Return [X, Y] of the center of cell containing provided text 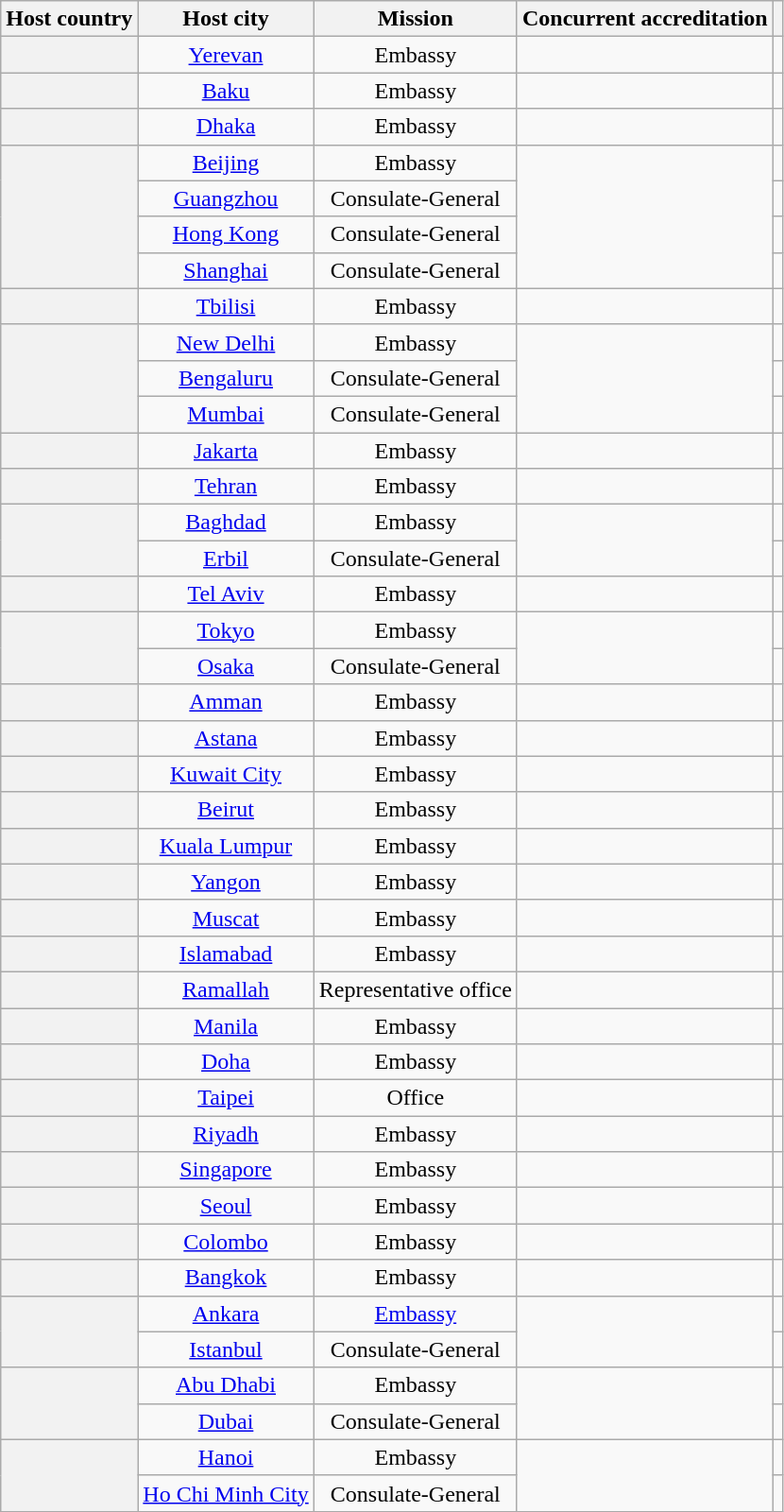
Mumbai [226, 414]
Hong Kong [226, 234]
Baku [226, 91]
Host city [226, 19]
Mission [416, 19]
Amman [226, 702]
Colombo [226, 1242]
Erbil [226, 558]
Manila [226, 1025]
Ho Chi Minh City [226, 1493]
Shanghai [226, 270]
Tehran [226, 487]
Bengaluru [226, 378]
Tel Aviv [226, 594]
Host country [70, 19]
Bangkok [226, 1278]
Yangon [226, 882]
Dubai [226, 1421]
Kuala Lumpur [226, 846]
Seoul [226, 1206]
New Delhi [226, 342]
Islamabad [226, 954]
Representative office [416, 989]
Riyadh [226, 1134]
Dhaka [226, 127]
Beirut [226, 810]
Muscat [226, 918]
Jakarta [226, 451]
Office [416, 1098]
Yerevan [226, 55]
Tokyo [226, 630]
Taipei [226, 1098]
Baghdad [226, 523]
Guangzhou [226, 198]
Beijing [226, 163]
Astana [226, 738]
Doha [226, 1062]
Singapore [226, 1170]
Osaka [226, 666]
Abu Dhabi [226, 1385]
Istanbul [226, 1349]
Tbilisi [226, 306]
Hanoi [226, 1457]
Kuwait City [226, 774]
Ramallah [226, 989]
Ankara [226, 1314]
Concurrent accreditation [644, 19]
